For the text-containing cell, return its midpoint in (x, y) coordinate format. 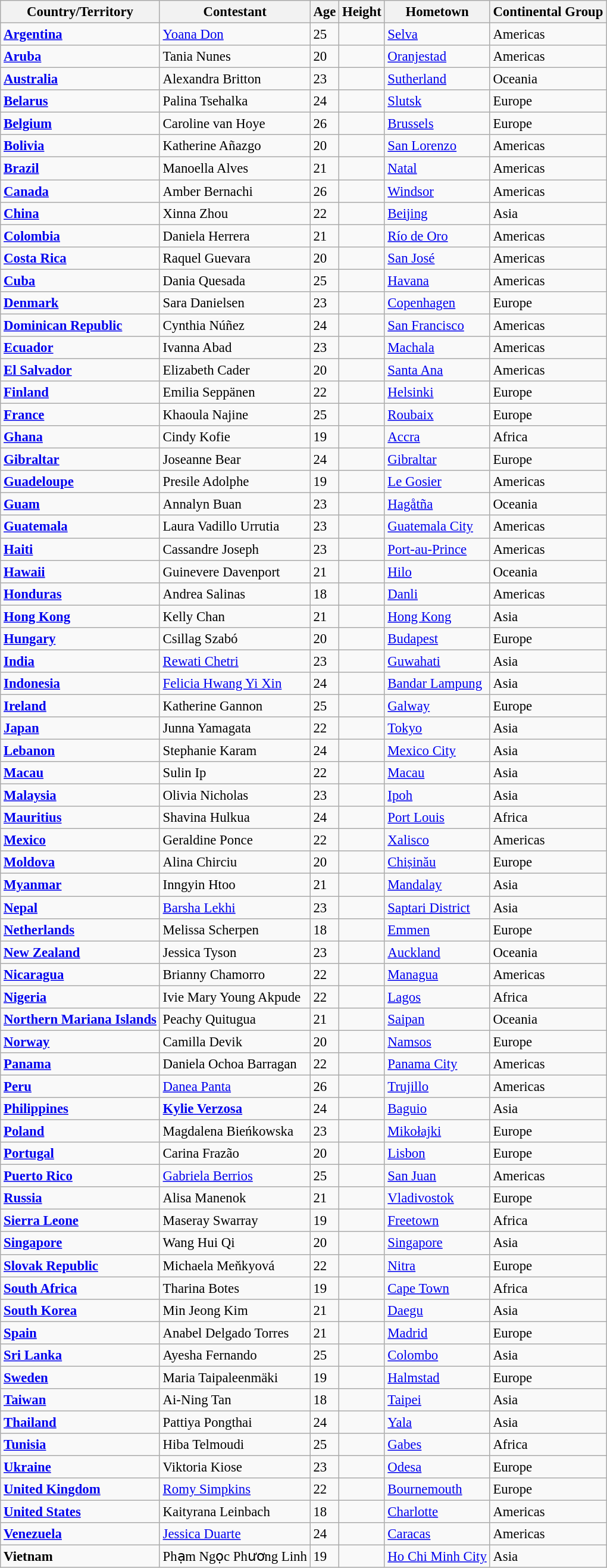
Australia (80, 79)
Moldova (80, 863)
Honduras (80, 594)
Northern Mariana Islands (80, 1020)
Poland (80, 1131)
Laura Vadillo Urrutia (234, 527)
China (80, 213)
Hilo (437, 572)
Cuba (80, 280)
Peachy Quitugua (234, 1020)
Cynthia Núñez (234, 325)
Lagos (437, 997)
Machala (437, 348)
Continental Group (548, 12)
Spain (80, 1333)
South Africa (80, 1288)
Mandalay (437, 885)
Katherine Gannon (234, 706)
Wang Hui Qi (234, 1243)
Danli (437, 594)
Olivia Nicholas (234, 796)
Cindy Kofie (234, 437)
Annalyn Buan (234, 504)
Russia (80, 1198)
Emilia Seppänen (234, 392)
Saipan (437, 1020)
Ipoh (437, 796)
Kaityrana Leinbach (234, 1512)
Freetown (437, 1221)
San Francisco (437, 325)
Joseanne Bear (234, 460)
Japan (80, 728)
Nitra (437, 1265)
Alina Chirciu (234, 863)
Mauritius (80, 818)
Caroline van Hoye (234, 124)
Río de Oro (437, 236)
Nepal (80, 908)
Romy Simpkins (234, 1489)
Pattiya Pongthai (234, 1422)
Kylie Verzosa (234, 1109)
Netherlands (80, 930)
Anabel Delgado Torres (234, 1333)
Raquel Guevara (234, 258)
Min Jeong Kim (234, 1310)
Guatemala (80, 527)
Bandar Lampung (437, 684)
Panama City (437, 1064)
Sara Danielsen (234, 303)
Nigeria (80, 997)
Ecuador (80, 348)
Hometown (437, 12)
Brianny Chamorro (234, 974)
Tania Nunes (234, 57)
San Lorenzo (437, 146)
Myanmar (80, 885)
Trujillo (437, 1086)
Ghana (80, 437)
Mexico City (437, 751)
Baguio (437, 1109)
Alexandra Britton (234, 79)
Lisbon (437, 1154)
Oranjestad (437, 57)
Amber Bernachi (234, 191)
Thailand (80, 1422)
Belgium (80, 124)
Peru (80, 1086)
Galway (437, 706)
El Salvador (80, 370)
Helsinki (437, 392)
Jessica Duarte (234, 1534)
Shavina Hulkua (234, 818)
Inngyin Htoo (234, 885)
United Kingdom (80, 1489)
Havana (437, 280)
Puerto Rico (80, 1176)
Daniela Herrera (234, 236)
Santa Ana (437, 370)
Age (325, 12)
Maria Taipaleenmäki (234, 1377)
Felicia Hwang Yi Xin (234, 684)
India (80, 661)
Odesa (437, 1467)
Sri Lanka (80, 1355)
Barsha Lekhi (234, 908)
Colombo (437, 1355)
Mexico (80, 840)
Slovak Republic (80, 1265)
South Korea (80, 1310)
Xinna Zhou (234, 213)
Portugal (80, 1154)
Elizabeth Cader (234, 370)
Kelly Chan (234, 616)
Vladivostok (437, 1198)
Sutherland (437, 79)
Budapest (437, 639)
France (80, 415)
Chișinău (437, 863)
Emmen (437, 930)
Philippines (80, 1109)
Costa Rica (80, 258)
Tokyo (437, 728)
Alisa Manenok (234, 1198)
Phạm Ngọc Phương Linh (234, 1557)
Sweden (80, 1377)
Yala (437, 1422)
Yoana Don (234, 35)
Bournemouth (437, 1489)
Guatemala City (437, 527)
Dominican Republic (80, 325)
Selva (437, 35)
Denmark (80, 303)
Rewati Chetri (234, 661)
Magdalena Bieńkowska (234, 1131)
Copenhagen (437, 303)
Guwahati (437, 661)
Roubaix (437, 415)
Lebanon (80, 751)
Geraldine Ponce (234, 840)
Hungary (80, 639)
Melissa Scherpen (234, 930)
Height (362, 12)
Palina Tsehalka (234, 101)
Indonesia (80, 684)
Camilla Devik (234, 1042)
Ayesha Fernando (234, 1355)
United States (80, 1512)
Ho Chi Minh City (437, 1557)
Gabes (437, 1445)
Contestant (234, 12)
Colombia (80, 236)
Guadeloupe (80, 482)
Manoella Alves (234, 169)
Sulin Ip (234, 773)
Windsor (437, 191)
Ivie Mary Young Akpude (234, 997)
Port Louis (437, 818)
Khaoula Najine (234, 415)
Xalisco (437, 840)
Madrid (437, 1333)
Namsos (437, 1042)
Ukraine (80, 1467)
Jessica Tyson (234, 952)
Viktoria Kiose (234, 1467)
Nicaragua (80, 974)
Taiwan (80, 1400)
Guam (80, 504)
Canada (80, 191)
Managua (437, 974)
Haiti (80, 549)
Auckland (437, 952)
Country/Territory (80, 12)
Sierra Leone (80, 1221)
Hawaii (80, 572)
Dania Quesada (234, 280)
Natal (437, 169)
Mikołajki (437, 1131)
Beijing (437, 213)
Taipei (437, 1400)
Norway (80, 1042)
Saptari District (437, 908)
Port-au-Prince (437, 549)
Panama (80, 1064)
Le Gosier (437, 482)
Accra (437, 437)
Cassandre Joseph (234, 549)
Daegu (437, 1310)
Malaysia (80, 796)
Stephanie Karam (234, 751)
Katherine Añazgo (234, 146)
Venezuela (80, 1534)
Finland (80, 392)
San José (437, 258)
Belarus (80, 101)
Gabriela Berrios (234, 1176)
Aruba (80, 57)
New Zealand (80, 952)
Maseray Swarray (234, 1221)
Hiba Telmoudi (234, 1445)
Charlotte (437, 1512)
Presile Adolphe (234, 482)
Bolivia (80, 146)
Vietnam (80, 1557)
Slutsk (437, 101)
Halmstad (437, 1377)
Michaela Meňkyová (234, 1265)
Andrea Salinas (234, 594)
Ireland (80, 706)
Csillag Szabó (234, 639)
Daniela Ochoa Barragan (234, 1064)
Carina Frazão (234, 1154)
Ivanna Abad (234, 348)
San Juan (437, 1176)
Brazil (80, 169)
Cape Town (437, 1288)
Guinevere Davenport (234, 572)
Junna Yamagata (234, 728)
Danea Panta (234, 1086)
Tharina Botes (234, 1288)
Tunisia (80, 1445)
Hagåtña (437, 504)
Brussels (437, 124)
Argentina (80, 35)
Ai-Ning Tan (234, 1400)
Caracas (437, 1534)
